Search for the cell housing the specified text and yield its (X, Y) center coordinate. 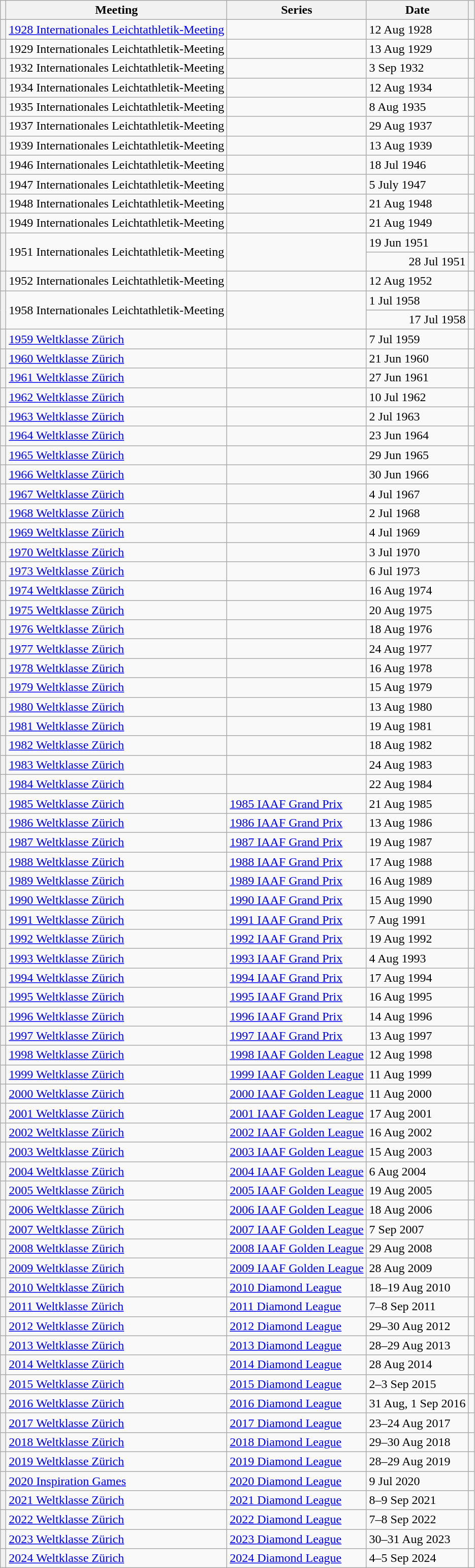
1929 Internationales Leichtathletik-Meeting (117, 49)
2019 Diamond League (297, 1461)
18–19 Aug 2010 (418, 1287)
12 Aug 1928 (418, 29)
2001 Weltklasse Zürich (117, 1113)
19 Jun 1951 (418, 243)
18 Aug 2006 (418, 1210)
13 Aug 1939 (418, 145)
2023 Diamond League (297, 1539)
13 Aug 1986 (418, 823)
2006 Weltklasse Zürich (117, 1210)
2002 Weltklasse Zürich (117, 1132)
2007 IAAF Golden League (297, 1229)
2000 Weltklasse Zürich (117, 1094)
7 Aug 1991 (418, 920)
1995 Weltklasse Zürich (117, 997)
1992 IAAF Grand Prix (297, 939)
1964 Weltklasse Zürich (117, 436)
Series (297, 10)
2022 Diamond League (297, 1520)
1928 Internationales Leichtathletik-Meeting (117, 29)
1962 Weltklasse Zürich (117, 397)
2015 Diamond League (297, 1384)
1991 IAAF Grand Prix (297, 920)
1987 Weltklasse Zürich (117, 842)
2002 IAAF Golden League (297, 1132)
2000 IAAF Golden League (297, 1094)
21 Aug 1985 (418, 803)
1966 Weltklasse Zürich (117, 474)
15 Aug 1979 (418, 687)
20 Aug 1975 (418, 610)
16 Aug 1978 (418, 668)
1986 IAAF Grand Prix (297, 823)
2008 IAAF Golden League (297, 1249)
2021 Weltklasse Zürich (117, 1500)
1986 Weltklasse Zürich (117, 823)
2013 Diamond League (297, 1345)
2014 Weltklasse Zürich (117, 1365)
1984 Weltklasse Zürich (117, 784)
28 Aug 2009 (418, 1268)
16 Aug 2002 (418, 1132)
8–9 Sep 2021 (418, 1500)
18 Jul 1946 (418, 165)
1958 Internationales Leichtathletik-Meeting (117, 310)
13 Aug 1929 (418, 49)
13 Aug 1980 (418, 707)
1985 Weltklasse Zürich (117, 803)
3 Sep 1932 (418, 68)
1996 IAAF Grand Prix (297, 1016)
2006 IAAF Golden League (297, 1210)
21 Aug 1948 (418, 203)
2009 IAAF Golden League (297, 1268)
2024 Diamond League (297, 1558)
1952 Internationales Leichtathletik-Meeting (117, 281)
15 Aug 2003 (418, 1152)
21 Aug 1949 (418, 223)
1998 IAAF Golden League (297, 1055)
30 Jun 1966 (418, 474)
1975 Weltklasse Zürich (117, 610)
17 Jul 1958 (418, 320)
1 Jul 1958 (418, 300)
1999 Weltklasse Zürich (117, 1074)
29 Aug 2008 (418, 1249)
2024 Weltklasse Zürich (117, 1558)
8 Aug 1935 (418, 107)
1994 Weltklasse Zürich (117, 978)
1988 IAAF Grand Prix (297, 862)
31 Aug, 1 Sep 2016 (418, 1403)
1967 Weltklasse Zürich (117, 494)
1981 Weltklasse Zürich (117, 726)
17 Aug 1988 (418, 862)
2001 IAAF Golden League (297, 1113)
16 Aug 1974 (418, 591)
1990 Weltklasse Zürich (117, 900)
7–8 Sep 2022 (418, 1520)
2022 Weltklasse Zürich (117, 1520)
24 Aug 1983 (418, 765)
28 Aug 2014 (418, 1365)
2017 Diamond League (297, 1423)
2011 Diamond League (297, 1307)
2017 Weltklasse Zürich (117, 1423)
2012 Diamond League (297, 1326)
2020 Diamond League (297, 1481)
28–29 Aug 2019 (418, 1461)
24 Aug 1977 (418, 649)
29–30 Aug 2018 (418, 1442)
2023 Weltklasse Zürich (117, 1539)
2013 Weltklasse Zürich (117, 1345)
1948 Internationales Leichtathletik-Meeting (117, 203)
22 Aug 1984 (418, 784)
29 Jun 1965 (418, 455)
1985 IAAF Grand Prix (297, 803)
1998 Weltklasse Zürich (117, 1055)
19 Aug 2005 (418, 1191)
1963 Weltklasse Zürich (117, 416)
1978 Weltklasse Zürich (117, 668)
2020 Inspiration Games (117, 1481)
12 Aug 1952 (418, 281)
4 Jul 1967 (418, 494)
1934 Internationales Leichtathletik-Meeting (117, 87)
19 Aug 1981 (418, 726)
2014 Diamond League (297, 1365)
1993 Weltklasse Zürich (117, 958)
18 Aug 1982 (418, 745)
2019 Weltklasse Zürich (117, 1461)
1974 Weltklasse Zürich (117, 591)
23–24 Aug 2017 (418, 1423)
1989 IAAF Grand Prix (297, 881)
18 Aug 1976 (418, 629)
2018 Diamond League (297, 1442)
2021 Diamond League (297, 1500)
21 Jun 1960 (418, 358)
17 Aug 1994 (418, 978)
2003 IAAF Golden League (297, 1152)
4 Aug 1993 (418, 958)
1969 Weltklasse Zürich (117, 532)
2018 Weltklasse Zürich (117, 1442)
2012 Weltklasse Zürich (117, 1326)
6 Aug 2004 (418, 1171)
1982 Weltklasse Zürich (117, 745)
1997 Weltklasse Zürich (117, 1036)
2016 Diamond League (297, 1403)
1959 Weltklasse Zürich (117, 339)
1946 Internationales Leichtathletik-Meeting (117, 165)
2 Jul 1963 (418, 416)
28–29 Aug 2013 (418, 1345)
1951 Internationales Leichtathletik-Meeting (117, 252)
1977 Weltklasse Zürich (117, 649)
15 Aug 1990 (418, 900)
1976 Weltklasse Zürich (117, 629)
30–31 Aug 2023 (418, 1539)
13 Aug 1997 (418, 1036)
12 Aug 1998 (418, 1055)
2005 Weltklasse Zürich (117, 1191)
1987 IAAF Grand Prix (297, 842)
1989 Weltklasse Zürich (117, 881)
27 Jun 1961 (418, 378)
2009 Weltklasse Zürich (117, 1268)
1968 Weltklasse Zürich (117, 513)
7 Jul 1959 (418, 339)
1997 IAAF Grand Prix (297, 1036)
1932 Internationales Leichtathletik-Meeting (117, 68)
29 Aug 1937 (418, 126)
2–3 Sep 2015 (418, 1384)
16 Aug 1989 (418, 881)
11 Aug 1999 (418, 1074)
14 Aug 1996 (418, 1016)
1965 Weltklasse Zürich (117, 455)
1973 Weltklasse Zürich (117, 571)
Date (418, 10)
23 Jun 1964 (418, 436)
4–5 Sep 2024 (418, 1558)
2005 IAAF Golden League (297, 1191)
1960 Weltklasse Zürich (117, 358)
1979 Weltklasse Zürich (117, 687)
1939 Internationales Leichtathletik-Meeting (117, 145)
19 Aug 1992 (418, 939)
4 Jul 1969 (418, 532)
1961 Weltklasse Zürich (117, 378)
7–8 Sep 2011 (418, 1307)
1983 Weltklasse Zürich (117, 765)
1992 Weltklasse Zürich (117, 939)
1949 Internationales Leichtathletik-Meeting (117, 223)
17 Aug 2001 (418, 1113)
2008 Weltklasse Zürich (117, 1249)
1990 IAAF Grand Prix (297, 900)
7 Sep 2007 (418, 1229)
2011 Weltklasse Zürich (117, 1307)
2015 Weltklasse Zürich (117, 1384)
2010 Diamond League (297, 1287)
12 Aug 1934 (418, 87)
1999 IAAF Golden League (297, 1074)
1970 Weltklasse Zürich (117, 552)
16 Aug 1995 (418, 997)
1993 IAAF Grand Prix (297, 958)
1988 Weltklasse Zürich (117, 862)
1996 Weltklasse Zürich (117, 1016)
6 Jul 1973 (418, 571)
28 Jul 1951 (418, 262)
19 Aug 1987 (418, 842)
10 Jul 1962 (418, 397)
9 Jul 2020 (418, 1481)
2010 Weltklasse Zürich (117, 1287)
5 July 1947 (418, 184)
1937 Internationales Leichtathletik-Meeting (117, 126)
2007 Weltklasse Zürich (117, 1229)
1935 Internationales Leichtathletik-Meeting (117, 107)
3 Jul 1970 (418, 552)
Meeting (117, 10)
1995 IAAF Grand Prix (297, 997)
1980 Weltklasse Zürich (117, 707)
2016 Weltklasse Zürich (117, 1403)
29–30 Aug 2012 (418, 1326)
2004 IAAF Golden League (297, 1171)
1994 IAAF Grand Prix (297, 978)
1991 Weltklasse Zürich (117, 920)
11 Aug 2000 (418, 1094)
2004 Weltklasse Zürich (117, 1171)
2 Jul 1968 (418, 513)
2003 Weltklasse Zürich (117, 1152)
1947 Internationales Leichtathletik-Meeting (117, 184)
